Determine the (X, Y) coordinate at the center of the cell enclosing the given text.  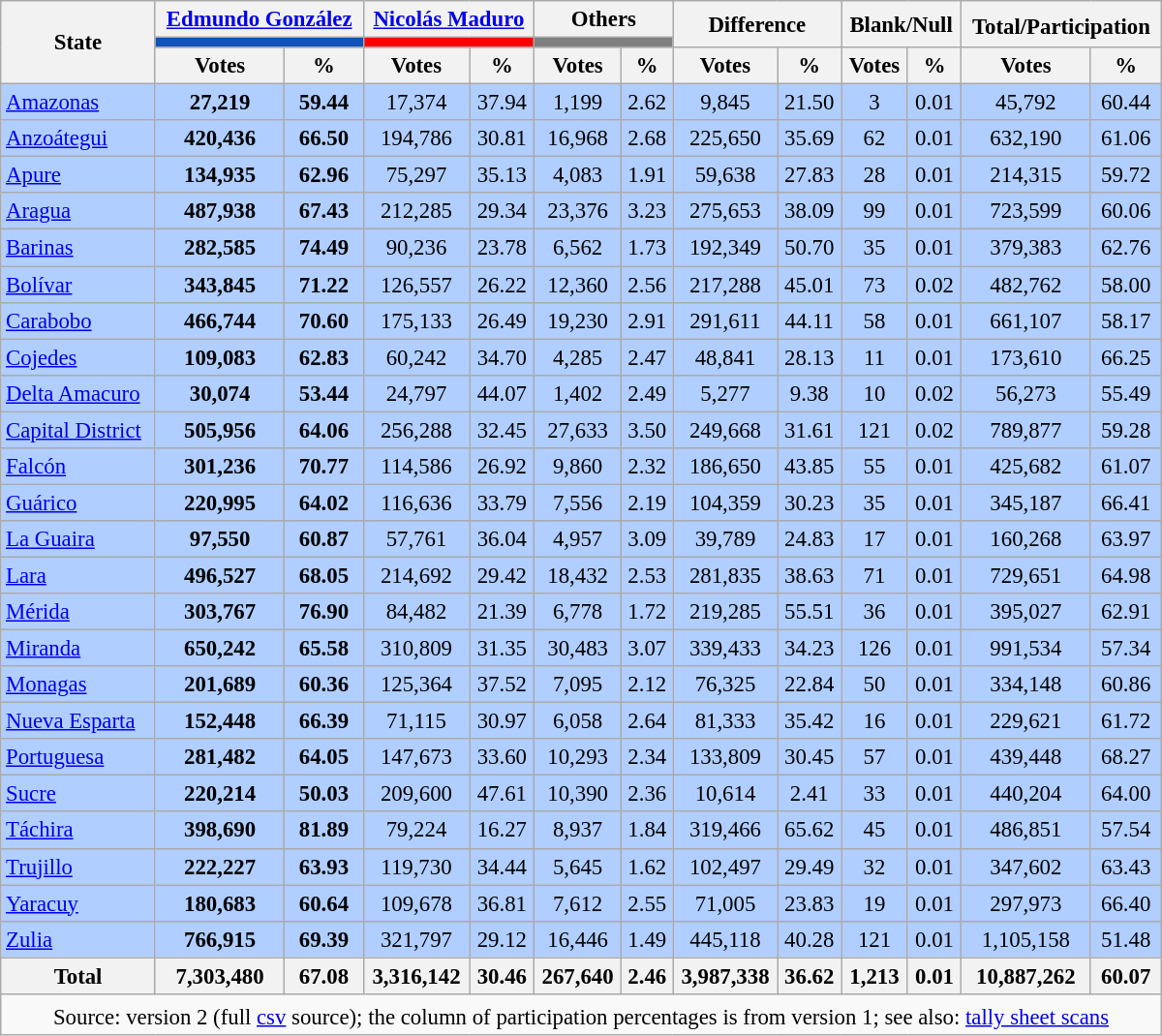
1.73 (647, 248)
43.85 (810, 467)
31.35 (502, 649)
222,227 (220, 867)
30.23 (810, 503)
201,689 (220, 685)
398,690 (220, 831)
36.81 (502, 903)
29.49 (810, 867)
79,224 (416, 831)
125,364 (416, 685)
267,640 (578, 976)
16 (875, 721)
11 (875, 357)
109,678 (416, 903)
63.97 (1125, 539)
496,527 (220, 575)
84,482 (416, 612)
2.68 (647, 138)
76.90 (323, 612)
160,268 (1026, 539)
1,105,158 (1026, 939)
2.36 (647, 794)
73 (875, 285)
Source: version 2 (full csv source); the column of participation percentages is from version 1; see also: tally sheet scans (581, 1015)
7,556 (578, 503)
310,809 (416, 649)
6,562 (578, 248)
291,611 (725, 320)
991,534 (1026, 649)
2.53 (647, 575)
347,602 (1026, 867)
34.23 (810, 649)
Blank/Null (902, 24)
62.76 (1125, 248)
225,650 (725, 138)
21.39 (502, 612)
28 (875, 175)
60.44 (1125, 103)
766,915 (220, 939)
81,333 (725, 721)
321,797 (416, 939)
60.64 (323, 903)
220,995 (220, 503)
63.93 (323, 867)
Apure (78, 175)
71,115 (416, 721)
Falcón (78, 467)
62.83 (323, 357)
17 (875, 539)
31.61 (810, 430)
152,448 (220, 721)
30.81 (502, 138)
Mérida (78, 612)
4,285 (578, 357)
33.79 (502, 503)
61.07 (1125, 467)
36.04 (502, 539)
66.41 (1125, 503)
486,851 (1026, 831)
60.87 (323, 539)
217,288 (725, 285)
55.51 (810, 612)
334,148 (1026, 685)
64.02 (323, 503)
1.91 (647, 175)
2.64 (647, 721)
55 (875, 467)
44.11 (810, 320)
38.09 (810, 212)
28.13 (810, 357)
3.50 (647, 430)
50 (875, 685)
632,190 (1026, 138)
66.50 (323, 138)
1,213 (875, 976)
29.34 (502, 212)
214,692 (416, 575)
2.49 (647, 393)
26.22 (502, 285)
2.47 (647, 357)
440,204 (1026, 794)
Táchira (78, 831)
36 (875, 612)
Carabobo (78, 320)
7,303,480 (220, 976)
60.86 (1125, 685)
62.96 (323, 175)
35.42 (810, 721)
723,599 (1026, 212)
487,938 (220, 212)
58 (875, 320)
57.54 (1125, 831)
Zulia (78, 939)
97,550 (220, 539)
35.13 (502, 175)
119,730 (416, 867)
2.62 (647, 103)
209,600 (416, 794)
2.56 (647, 285)
5,645 (578, 867)
59.44 (323, 103)
Amazonas (78, 103)
30,483 (578, 649)
Capital District (78, 430)
Bolívar (78, 285)
650,242 (220, 649)
La Guaira (78, 539)
7,095 (578, 685)
4,083 (578, 175)
69.39 (323, 939)
109,083 (220, 357)
126 (875, 649)
505,956 (220, 430)
61.06 (1125, 138)
27,219 (220, 103)
379,383 (1026, 248)
5,277 (725, 393)
64.00 (1125, 794)
1.49 (647, 939)
256,288 (416, 430)
194,786 (416, 138)
48,841 (725, 357)
214,315 (1026, 175)
62.91 (1125, 612)
Portuguesa (78, 757)
Delta Amacuro (78, 393)
24.83 (810, 539)
249,668 (725, 430)
1.72 (647, 612)
64.98 (1125, 575)
37.52 (502, 685)
Difference (757, 24)
60.36 (323, 685)
12,360 (578, 285)
39,789 (725, 539)
16.27 (502, 831)
Trujillo (78, 867)
59.28 (1125, 430)
Guárico (78, 503)
339,433 (725, 649)
1,402 (578, 393)
7,612 (578, 903)
45,792 (1026, 103)
State (78, 43)
173,610 (1026, 357)
2.91 (647, 320)
23,376 (578, 212)
16,446 (578, 939)
30.97 (502, 721)
65.58 (323, 649)
104,359 (725, 503)
21.50 (810, 103)
58.00 (1125, 285)
19 (875, 903)
62 (875, 138)
Others (604, 19)
60.06 (1125, 212)
297,973 (1026, 903)
10 (875, 393)
2.41 (810, 794)
425,682 (1026, 467)
186,650 (725, 467)
192,349 (725, 248)
64.06 (323, 430)
36.62 (810, 976)
16,968 (578, 138)
3,316,142 (416, 976)
26.92 (502, 467)
53.44 (323, 393)
30.46 (502, 976)
23.78 (502, 248)
68.27 (1125, 757)
343,845 (220, 285)
1.62 (647, 867)
6,778 (578, 612)
71,005 (725, 903)
789,877 (1026, 430)
67.43 (323, 212)
76,325 (725, 685)
30.45 (810, 757)
8,937 (578, 831)
10,614 (725, 794)
439,448 (1026, 757)
281,482 (220, 757)
57,761 (416, 539)
2.12 (647, 685)
34.44 (502, 867)
26.49 (502, 320)
Edmundo González (260, 19)
Miranda (78, 649)
66.25 (1125, 357)
Total/Participation (1061, 24)
67.08 (323, 976)
38.63 (810, 575)
33 (875, 794)
9,860 (578, 467)
45 (875, 831)
2.55 (647, 903)
4,957 (578, 539)
Aragua (78, 212)
51.48 (1125, 939)
17,374 (416, 103)
74.49 (323, 248)
1,199 (578, 103)
10,293 (578, 757)
10,390 (578, 794)
59.72 (1125, 175)
81.89 (323, 831)
19,230 (578, 320)
114,586 (416, 467)
75,297 (416, 175)
9,845 (725, 103)
29.12 (502, 939)
50.03 (323, 794)
47.61 (502, 794)
90,236 (416, 248)
56,273 (1026, 393)
66.39 (323, 721)
Sucre (78, 794)
180,683 (220, 903)
60.07 (1125, 976)
29.42 (502, 575)
34.70 (502, 357)
37.94 (502, 103)
6,058 (578, 721)
220,214 (220, 794)
65.62 (810, 831)
23.83 (810, 903)
45.01 (810, 285)
2.34 (647, 757)
30,074 (220, 393)
134,935 (220, 175)
Cojedes (78, 357)
58.17 (1125, 320)
229,621 (1026, 721)
3.07 (647, 649)
3 (875, 103)
Lara (78, 575)
Barinas (78, 248)
395,027 (1026, 612)
55.49 (1125, 393)
50.70 (810, 248)
61.72 (1125, 721)
18,432 (578, 575)
71.22 (323, 285)
126,557 (416, 285)
68.05 (323, 575)
301,236 (220, 467)
33.60 (502, 757)
1.84 (647, 831)
319,466 (725, 831)
71 (875, 575)
10,887,262 (1026, 976)
133,809 (725, 757)
60,242 (416, 357)
57.34 (1125, 649)
175,133 (416, 320)
466,744 (220, 320)
32.45 (502, 430)
Nueva Esparta (78, 721)
Anzoátegui (78, 138)
24,797 (416, 393)
27.83 (810, 175)
2.32 (647, 467)
66.40 (1125, 903)
Monagas (78, 685)
3,987,338 (725, 976)
282,585 (220, 248)
3.09 (647, 539)
27,633 (578, 430)
35.69 (810, 138)
420,436 (220, 138)
275,653 (725, 212)
2.46 (647, 976)
9.38 (810, 393)
Yaracuy (78, 903)
57 (875, 757)
70.77 (323, 467)
482,762 (1026, 285)
Total (78, 976)
40.28 (810, 939)
445,118 (725, 939)
2.19 (647, 503)
281,835 (725, 575)
Nicolás Maduro (449, 19)
661,107 (1026, 320)
729,651 (1026, 575)
102,497 (725, 867)
212,285 (416, 212)
64.05 (323, 757)
22.84 (810, 685)
99 (875, 212)
32 (875, 867)
219,285 (725, 612)
70.60 (323, 320)
63.43 (1125, 867)
303,767 (220, 612)
345,187 (1026, 503)
44.07 (502, 393)
59,638 (725, 175)
147,673 (416, 757)
3.23 (647, 212)
116,636 (416, 503)
